Pinpoint the cell where the given text exists, returning its [x, y] midpoint coordinate. 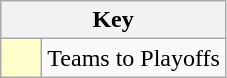
Teams to Playoffs [134, 58]
Key [114, 20]
